Pinpoint the cell where the given text exists, returning its (x, y) midpoint coordinate. 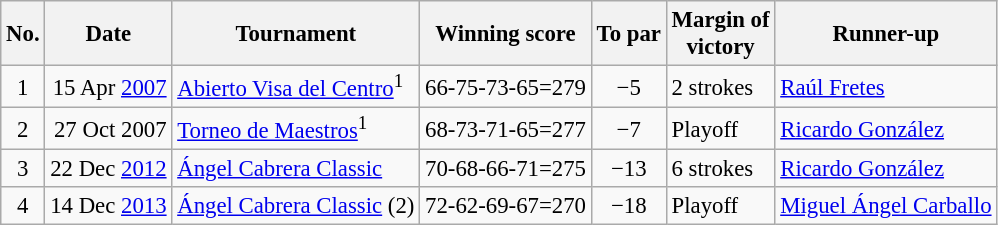
Abierto Visa del Centro1 (296, 87)
68-73-71-65=277 (506, 129)
Torneo de Maestros1 (296, 129)
To par (628, 34)
2 strokes (720, 87)
70-68-66-71=275 (506, 169)
2 (23, 129)
22 Dec 2012 (108, 169)
Playoff (720, 129)
−7 (628, 129)
3 (23, 169)
No. (23, 34)
Raúl Fretes (886, 87)
Ángel Cabrera Classic (296, 169)
27 Oct 2007 (108, 129)
Date (108, 34)
Margin ofvictory (720, 34)
−13 (628, 169)
1 (23, 87)
Tournament (296, 34)
15 Apr 2007 (108, 87)
Runner-up (886, 34)
66-75-73-65=279 (506, 87)
Winning score (506, 34)
6 strokes (720, 169)
−5 (628, 87)
